From the cell containing the given text, extract its center point as (x, y) coordinate. 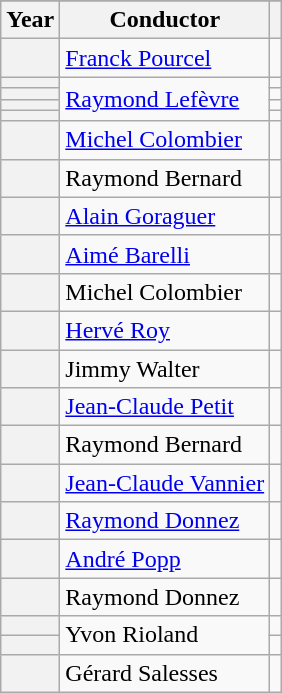
Jimmy Walter (165, 369)
André Popp (165, 559)
Year (30, 20)
Conductor (165, 20)
Hervé Roy (165, 330)
Yvon Rioland (165, 635)
Gérard Salesses (165, 673)
Raymond Lefèvre (165, 99)
Alain Goraguer (165, 216)
Franck Pourcel (165, 58)
Jean-Claude Vannier (165, 483)
Aimé Barelli (165, 254)
Jean-Claude Petit (165, 407)
